Provide the [X, Y] coordinate of the cell's center where the given text is located.  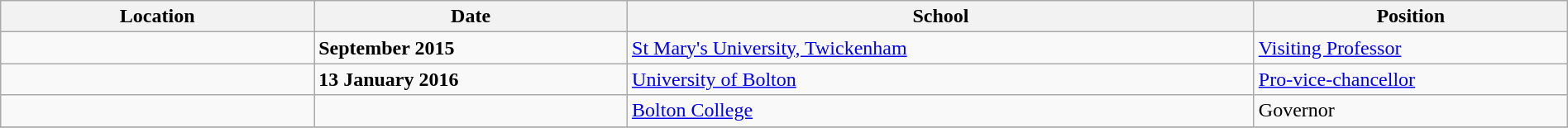
Date [471, 17]
Bolton College [941, 111]
Position [1411, 17]
13 January 2016 [471, 79]
Pro-vice-chancellor [1411, 79]
Visiting Professor [1411, 48]
September 2015 [471, 48]
Governor [1411, 111]
School [941, 17]
St Mary's University, Twickenham [941, 48]
University of Bolton [941, 79]
Location [157, 17]
